From the cell containing the given text, extract its center point as (x, y) coordinate. 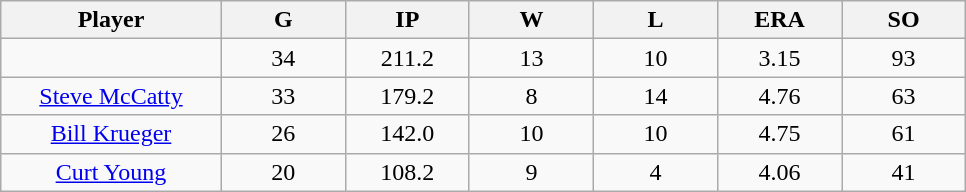
4.06 (779, 172)
13 (531, 58)
34 (283, 58)
L (655, 20)
33 (283, 96)
4.76 (779, 96)
41 (904, 172)
14 (655, 96)
Steve McCatty (112, 96)
3.15 (779, 58)
63 (904, 96)
26 (283, 134)
61 (904, 134)
Bill Krueger (112, 134)
20 (283, 172)
179.2 (407, 96)
4.75 (779, 134)
108.2 (407, 172)
Player (112, 20)
211.2 (407, 58)
Curt Young (112, 172)
8 (531, 96)
142.0 (407, 134)
W (531, 20)
G (283, 20)
4 (655, 172)
ERA (779, 20)
IP (407, 20)
9 (531, 172)
SO (904, 20)
93 (904, 58)
